Pinpoint the cell where the given text exists, returning its [x, y] midpoint coordinate. 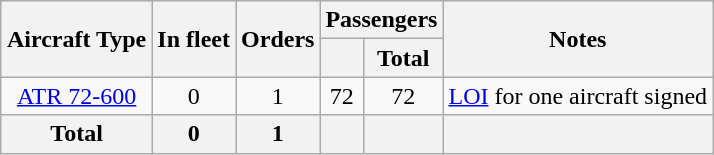
Aircraft Type [76, 39]
Notes [578, 39]
Orders [278, 39]
ATR 72-600 [76, 96]
Passengers [382, 20]
LOI for one aircraft signed [578, 96]
In fleet [194, 39]
